Capture the cell that displays the provided text and extract its [X, Y] central coordinate. 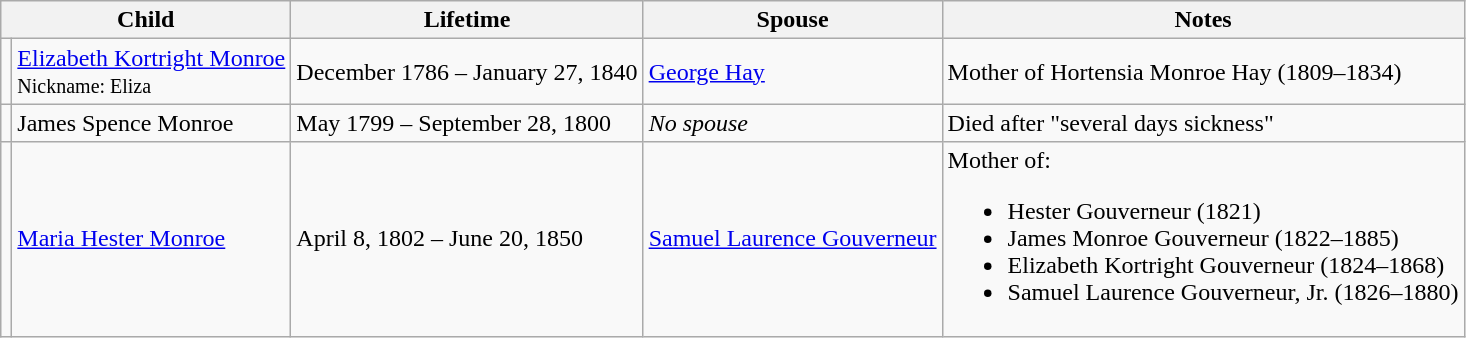
December 1786 – January 27, 1840 [467, 72]
May 1799 – September 28, 1800 [467, 123]
George Hay [792, 72]
Mother of Hortensia Monroe Hay (1809–1834) [1203, 72]
Maria Hester Monroe [152, 239]
April 8, 1802 – June 20, 1850 [467, 239]
Notes [1203, 20]
Samuel Laurence Gouverneur [792, 239]
Lifetime [467, 20]
No spouse [792, 123]
Spouse [792, 20]
James Spence Monroe [152, 123]
Died after "several days sickness" [1203, 123]
Elizabeth Kortright MonroeNickname: Eliza [152, 72]
Child [146, 20]
